Return [x, y] of the center of cell containing provided text 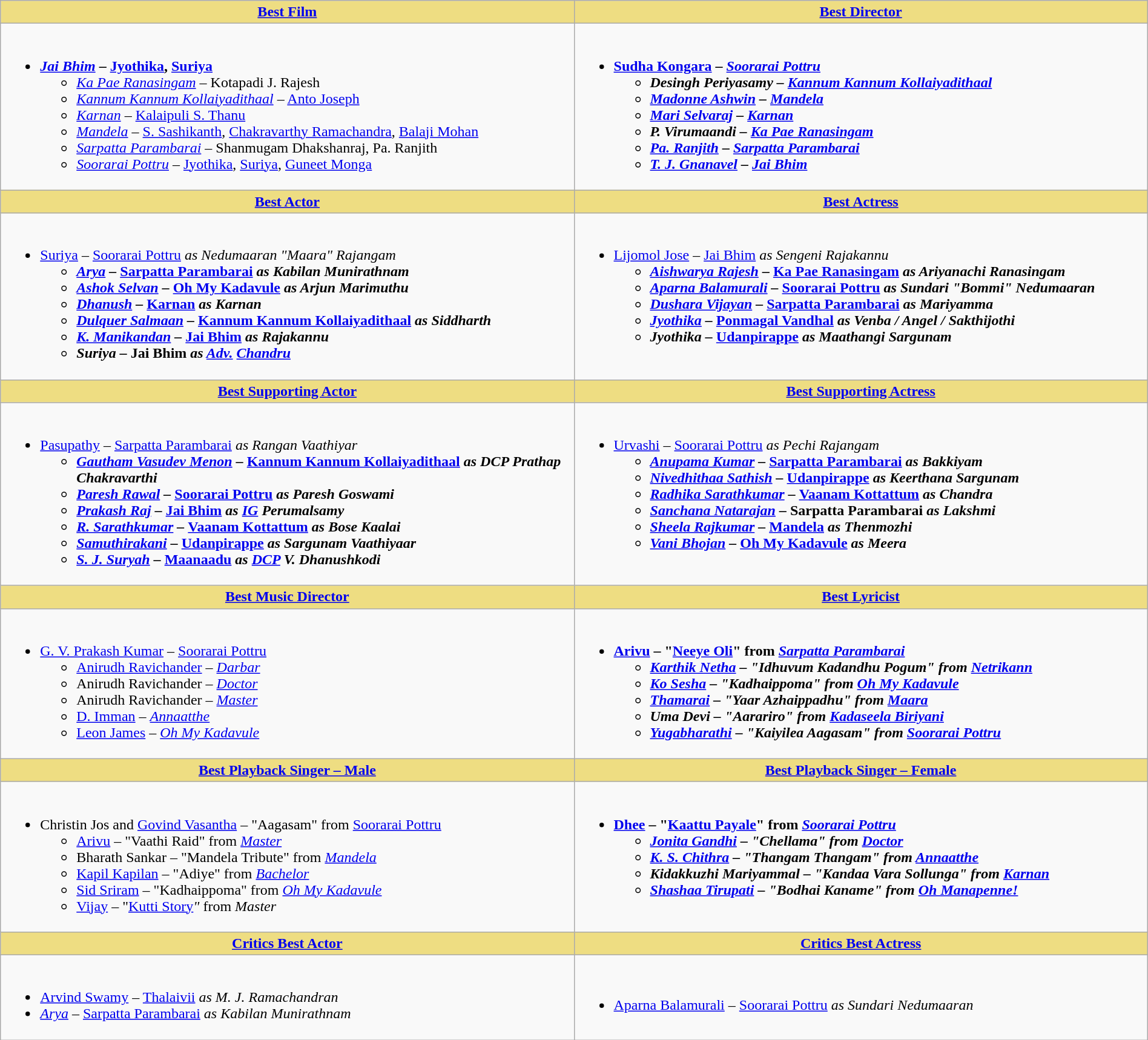
Critics Best Actor [287, 943]
Best Actress [861, 202]
Best Lyricist [861, 597]
Best Director [861, 12]
Best Actor [287, 202]
Best Supporting Actress [861, 391]
Critics Best Actress [861, 943]
Best Music Director [287, 597]
Arvind Swamy – Thalaivii as M. J. RamachandranArya – Sarpatta Parambarai as Kabilan Munirathnam [287, 997]
Best Playback Singer – Female [861, 770]
Best Supporting Actor [287, 391]
Best Playback Singer – Male [287, 770]
Aparna Balamurali – Soorarai Pottru as Sundari Nedumaaran [861, 997]
Best Film [287, 12]
